Scan for the cell matching the given text and deliver its [X, Y] coordinate at center. 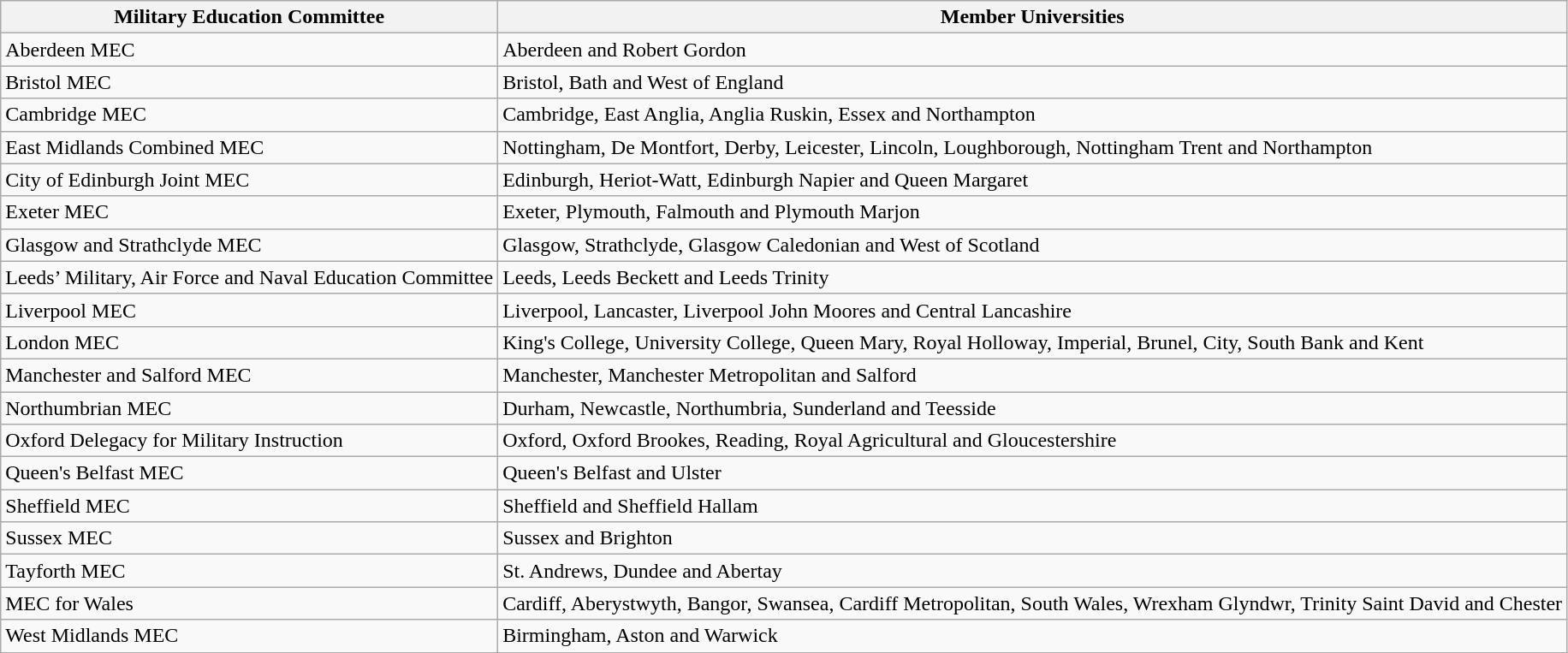
Oxford Delegacy for Military Instruction [250, 441]
Manchester, Manchester Metropolitan and Salford [1032, 375]
City of Edinburgh Joint MEC [250, 180]
Cardiff, Aberystwyth, Bangor, Swansea, Cardiff Metropolitan, South Wales, Wrexham Glyndwr, Trinity Saint David and Chester [1032, 603]
Sussex and Brighton [1032, 538]
Cambridge, East Anglia, Anglia Ruskin, Essex and Northampton [1032, 115]
West Midlands MEC [250, 636]
Oxford, Oxford Brookes, Reading, Royal Agricultural and Gloucestershire [1032, 441]
Sheffield and Sheffield Hallam [1032, 506]
Glasgow and Strathclyde MEC [250, 245]
Exeter, Plymouth, Falmouth and Plymouth Marjon [1032, 212]
Liverpool, Lancaster, Liverpool John Moores and Central Lancashire [1032, 310]
Nottingham, De Montfort, Derby, Leicester, Lincoln, Loughborough, Nottingham Trent and Northampton [1032, 147]
Durham, Newcastle, Northumbria, Sunderland and Teesside [1032, 408]
Sussex MEC [250, 538]
Cambridge MEC [250, 115]
Bristol MEC [250, 82]
Exeter MEC [250, 212]
Glasgow, Strathclyde, Glasgow Caledonian and West of Scotland [1032, 245]
MEC for Wales [250, 603]
Birmingham, Aston and Warwick [1032, 636]
St. Andrews, Dundee and Abertay [1032, 571]
Edinburgh, Heriot-Watt, Edinburgh Napier and Queen Margaret [1032, 180]
Sheffield MEC [250, 506]
Queen's Belfast and Ulster [1032, 473]
Leeds’ Military, Air Force and Naval Education Committee [250, 277]
King's College, University College, Queen Mary, Royal Holloway, Imperial, Brunel, City, South Bank and Kent [1032, 342]
Military Education Committee [250, 17]
Member Universities [1032, 17]
Bristol, Bath and West of England [1032, 82]
Tayforth MEC [250, 571]
East Midlands Combined MEC [250, 147]
Leeds, Leeds Beckett and Leeds Trinity [1032, 277]
Aberdeen MEC [250, 50]
Aberdeen and Robert Gordon [1032, 50]
Liverpool MEC [250, 310]
London MEC [250, 342]
Manchester and Salford MEC [250, 375]
Northumbrian MEC [250, 408]
Queen's Belfast MEC [250, 473]
